Scan for the cell matching the given text and deliver its (x, y) coordinate at center. 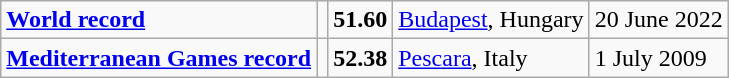
Budapest, Hungary (491, 20)
52.38 (360, 58)
Mediterranean Games record (159, 58)
51.60 (360, 20)
20 June 2022 (658, 20)
1 July 2009 (658, 58)
World record (159, 20)
Pescara, Italy (491, 58)
